Return [x, y] of the center of cell containing provided text 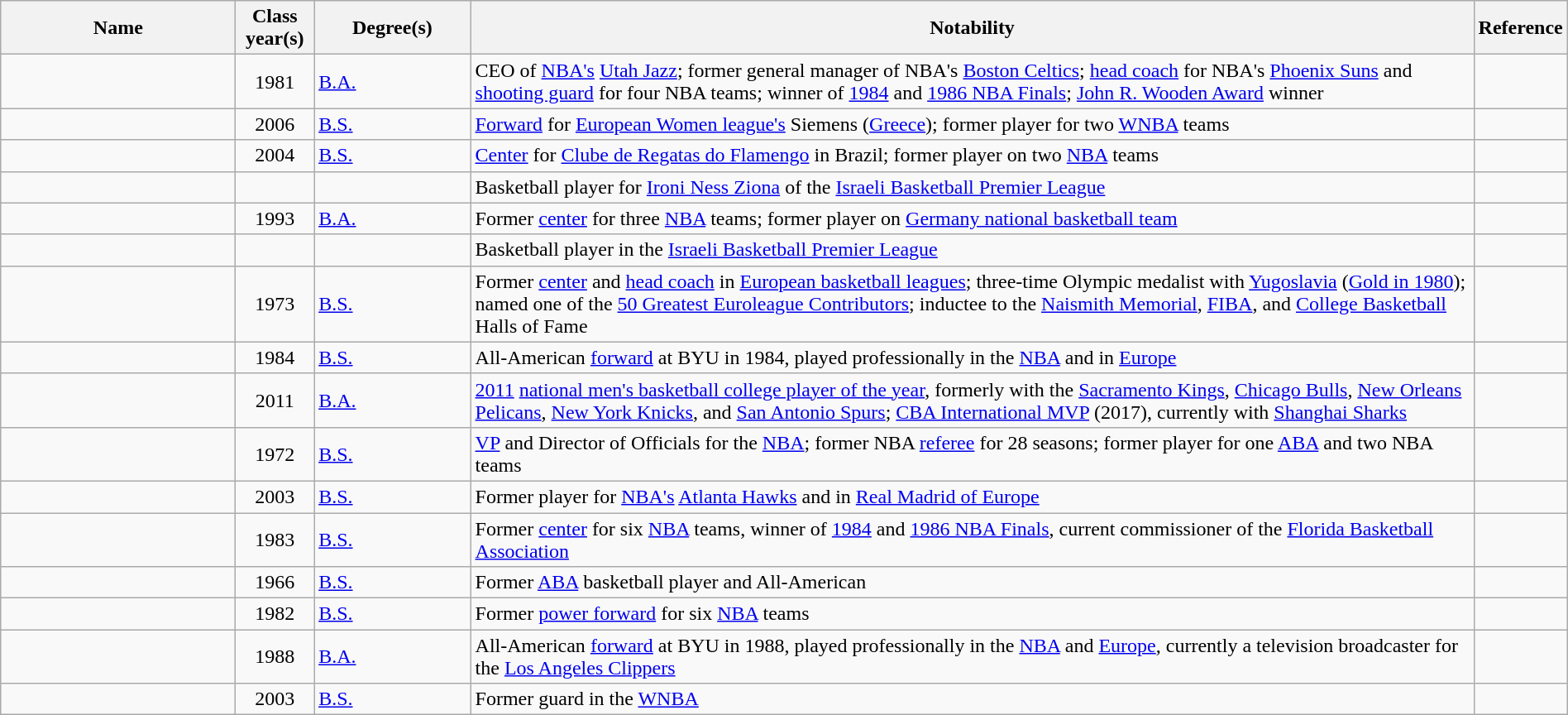
Forward for European Women league's Siemens (Greece); former player for two WNBA teams [973, 124]
Notability [973, 28]
Reference [1520, 28]
Former center for six NBA teams, winner of 1984 and 1986 NBA Finals, current commissioner of the Florida Basketball Association [973, 540]
Basketball player for Ironi Ness Ziona of the Israeli Basketball Premier League [973, 187]
1972 [275, 453]
2004 [275, 156]
Class year(s) [275, 28]
1983 [275, 540]
All-American forward at BYU in 1984, played professionally in the NBA and in Europe [973, 357]
Former power forward for six NBA teams [973, 614]
VP and Director of Officials for the NBA; former NBA referee for 28 seasons; former player for one ABA and two NBA teams [973, 453]
1984 [275, 357]
Basketball player in the Israeli Basketball Premier League [973, 250]
Former ABA basketball player and All-American [973, 583]
All-American forward at BYU in 1988, played professionally in the NBA and Europe, currently a television broadcaster for the Los Angeles Clippers [973, 657]
1973 [275, 304]
1993 [275, 218]
Former player for NBA's Atlanta Hawks and in Real Madrid of Europe [973, 497]
1988 [275, 657]
1981 [275, 81]
1966 [275, 583]
Former guard in the WNBA [973, 699]
1982 [275, 614]
2006 [275, 124]
Center for Clube de Regatas do Flamengo in Brazil; former player on two NBA teams [973, 156]
Degree(s) [392, 28]
2011 [275, 401]
Name [118, 28]
Former center for three NBA teams; former player on Germany national basketball team [973, 218]
